Return the [x, y] coordinate for the center point of the cell that contains the specified text.  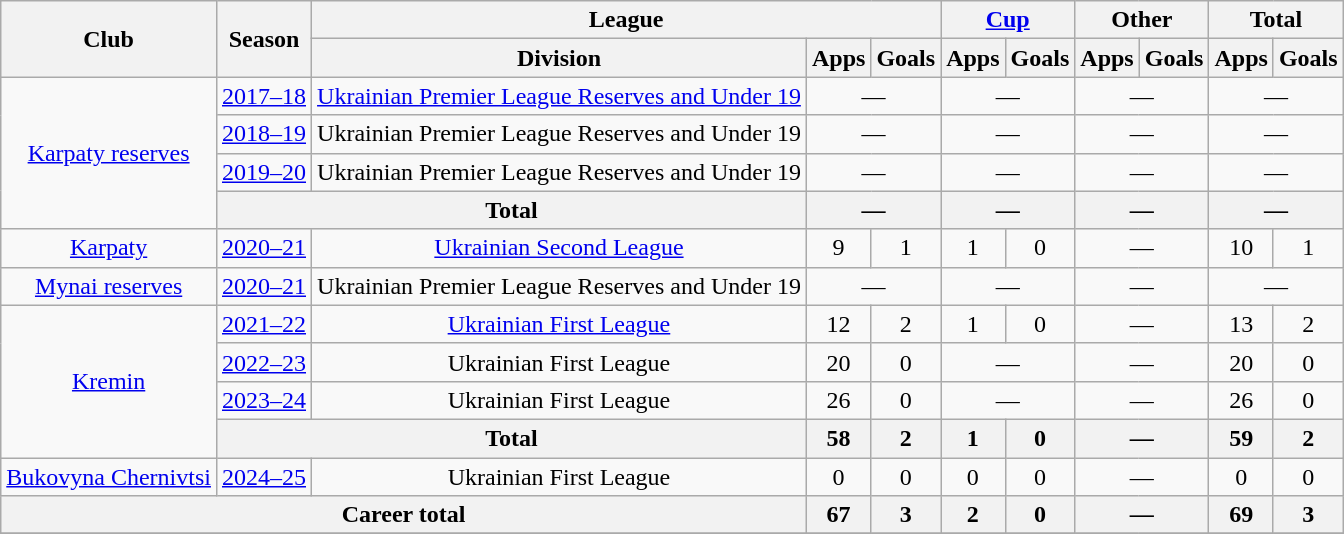
59 [1241, 438]
2021–22 [264, 324]
12 [838, 324]
Karpaty [109, 248]
Kremin [109, 381]
Ukrainian Second League [560, 248]
69 [1241, 515]
Bukovyna Chernivtsi [109, 477]
2022–23 [264, 362]
Club [109, 39]
League [626, 20]
Season [264, 39]
58 [838, 438]
9 [838, 248]
Mynai reserves [109, 286]
Cup [1008, 20]
10 [1241, 248]
2023–24 [264, 400]
Division [560, 58]
13 [1241, 324]
Other [1142, 20]
Karpaty reserves [109, 153]
2018–19 [264, 134]
67 [838, 515]
2024–25 [264, 477]
2017–18 [264, 96]
Career total [404, 515]
2019–20 [264, 172]
